Detect which cell encompasses the target text, then output its [X, Y] center coordinate. 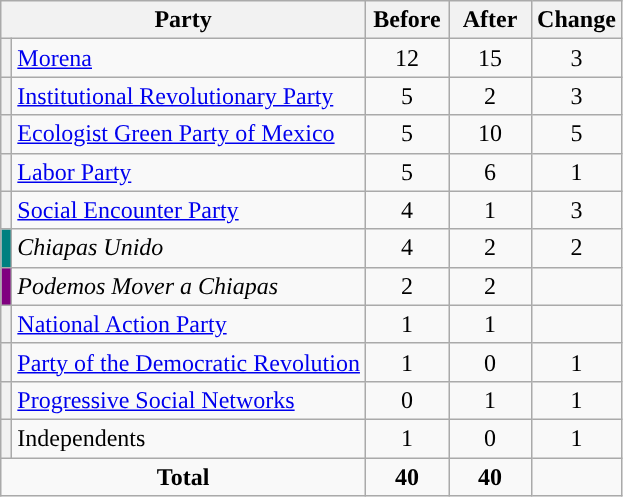
Total [184, 477]
Institutional Revolutionary Party [189, 96]
Chiapas Unido [189, 248]
After [490, 20]
Morena [189, 58]
Progressive Social Networks [189, 400]
12 [406, 58]
Social Encounter Party [189, 210]
6 [490, 172]
Party [184, 20]
Change [577, 20]
Party of the Democratic Revolution [189, 362]
Independents [189, 438]
10 [490, 134]
Before [406, 20]
National Action Party [189, 324]
Labor Party [189, 172]
15 [490, 58]
Podemos Mover a Chiapas [189, 286]
Ecologist Green Party of Mexico [189, 134]
